Scan for the cell matching the given text and deliver its [X, Y] coordinate at center. 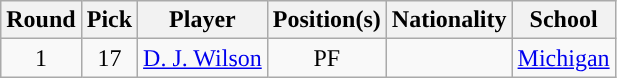
Player [203, 20]
School [564, 20]
Position(s) [326, 20]
Round [41, 20]
Michigan [564, 58]
Pick [109, 20]
17 [109, 58]
D. J. Wilson [203, 58]
1 [41, 58]
Nationality [449, 20]
PF [326, 58]
